Scan for the cell matching the given text and deliver its (X, Y) coordinate at center. 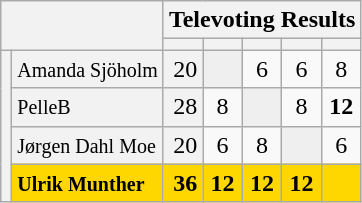
Amanda Sjöholm (88, 69)
Jørgen Dahl Moe (88, 145)
Televoting Results (262, 20)
28 (182, 107)
Ulrik Munther (88, 183)
36 (182, 183)
PelleB (88, 107)
